Search for the cell housing the specified text and yield its (X, Y) center coordinate. 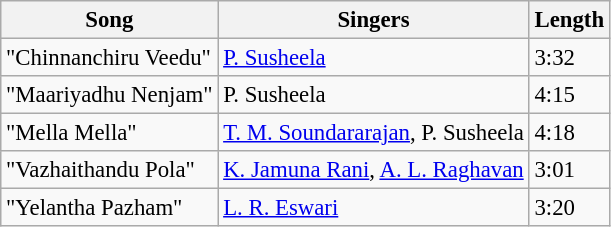
Length (569, 20)
4:15 (569, 95)
3:20 (569, 208)
4:18 (569, 133)
"Maariyadhu Nenjam" (110, 95)
3:01 (569, 170)
Singers (374, 20)
Song (110, 20)
L. R. Eswari (374, 208)
K. Jamuna Rani, A. L. Raghavan (374, 170)
"Mella Mella" (110, 133)
3:32 (569, 58)
"Chinnanchiru Veedu" (110, 58)
T. M. Soundararajan, P. Susheela (374, 133)
"Vazhaithandu Pola" (110, 170)
"Yelantha Pazham" (110, 208)
